For the text-containing cell, return its midpoint in (X, Y) coordinate format. 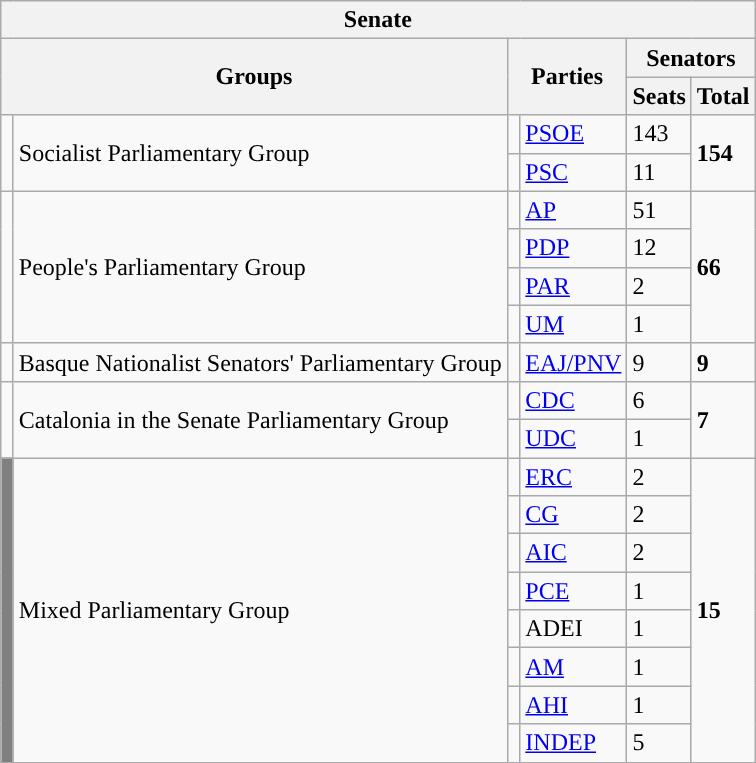
Socialist Parliamentary Group (260, 153)
Basque Nationalist Senators' Parliamentary Group (260, 362)
PSOE (574, 134)
11 (659, 172)
Senators (691, 58)
15 (723, 610)
PCE (574, 591)
PAR (574, 286)
AP (574, 210)
AHI (574, 705)
PDP (574, 248)
Senate (378, 20)
Mixed Parliamentary Group (260, 610)
7 (723, 419)
5 (659, 743)
Parties (567, 77)
12 (659, 248)
CDC (574, 400)
People's Parliamentary Group (260, 267)
ERC (574, 477)
154 (723, 153)
Seats (659, 96)
UM (574, 324)
AM (574, 667)
143 (659, 134)
Catalonia in the Senate Parliamentary Group (260, 419)
PSC (574, 172)
EAJ/PNV (574, 362)
INDEP (574, 743)
CG (574, 515)
Groups (254, 77)
51 (659, 210)
AIC (574, 553)
66 (723, 267)
6 (659, 400)
UDC (574, 438)
Total (723, 96)
ADEI (574, 629)
